Capture the cell that displays the provided text and extract its (X, Y) central coordinate. 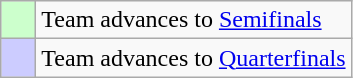
Team advances to Semifinals (194, 20)
Team advances to Quarterfinals (194, 58)
